Output the [x, y] coordinate of the center of the cell containing the given text.  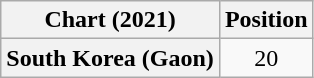
South Korea (Gaon) [110, 58]
20 [266, 58]
Chart (2021) [110, 20]
Position [266, 20]
